Find where the given text appears and provide that cell's center as (x, y) coordinate. 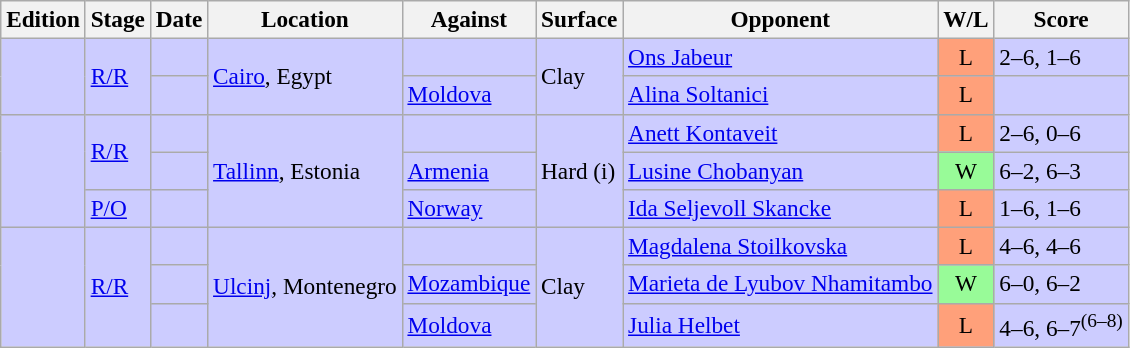
Norway (469, 208)
Ons Jabeur (780, 57)
Surface (580, 19)
Ida Seljevoll Skancke (780, 208)
Hard (i) (580, 170)
Mozambique (469, 284)
Alina Soltanici (780, 95)
W/L (966, 19)
Against (469, 19)
Ulcinj, Montenegro (305, 287)
Stage (118, 19)
2–6, 1–6 (1061, 57)
Cairo, Egypt (305, 76)
1–6, 1–6 (1061, 208)
Tallinn, Estonia (305, 170)
Location (305, 19)
Magdalena Stoilkovska (780, 246)
Marieta de Lyubov Nhamitambo (780, 284)
4–6, 6–7(6–8) (1061, 325)
2–6, 0–6 (1061, 133)
Opponent (780, 19)
Anett Kontaveit (780, 133)
Edition (44, 19)
Julia Helbet (780, 325)
6–0, 6–2 (1061, 284)
6–2, 6–3 (1061, 170)
4–6, 4–6 (1061, 246)
Lusine Chobanyan (780, 170)
Score (1061, 19)
P/O (118, 208)
Armenia (469, 170)
Date (178, 19)
